Locate the cell with the specified text and output its (X, Y) center coordinate. 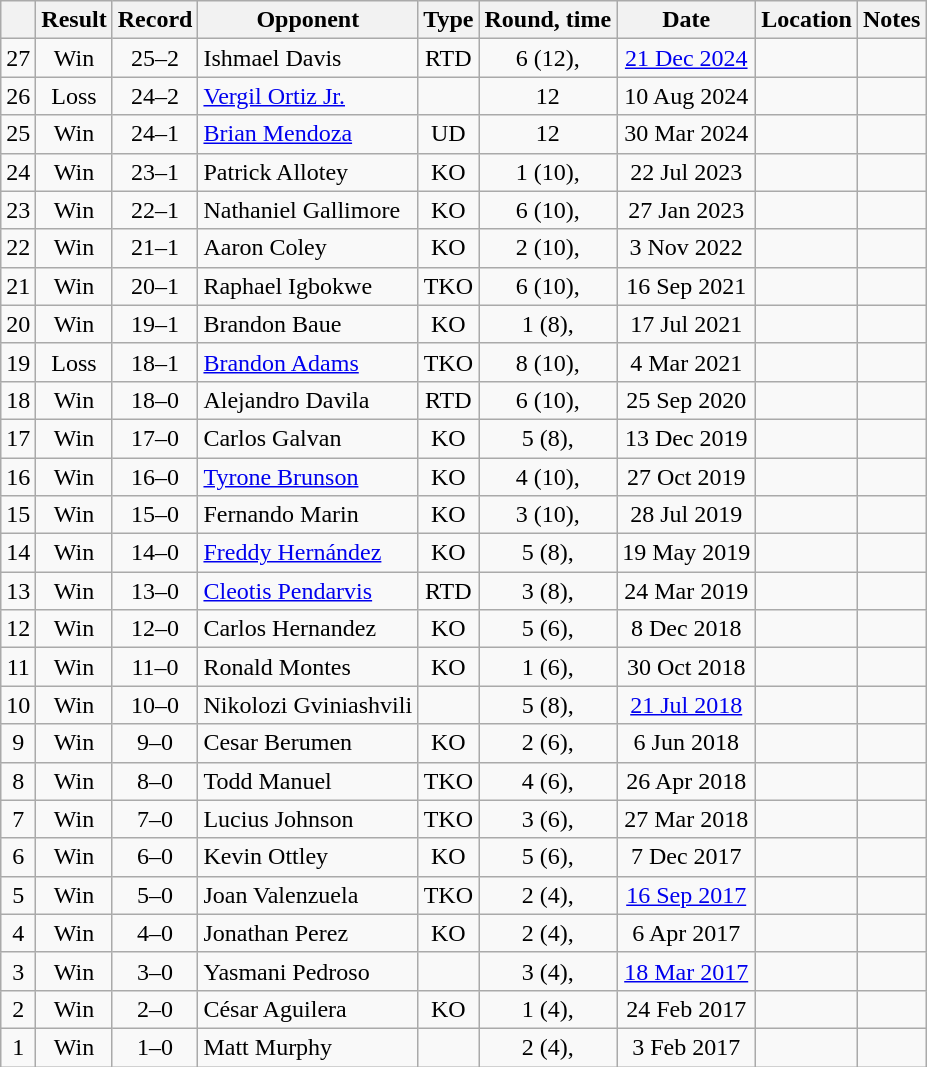
18 (18, 400)
22–1 (155, 210)
6–0 (155, 857)
Nikolozi Gviniashvili (308, 705)
Raphael Igbokwe (308, 286)
Brandon Adams (308, 362)
Carlos Hernandez (308, 629)
5 (18, 895)
19 (18, 362)
15–0 (155, 515)
16 Sep 2017 (686, 895)
24 Mar 2019 (686, 591)
Jonathan Perez (308, 933)
27 Oct 2019 (686, 477)
4 (10), (548, 477)
6 (18, 857)
Nathaniel Gallimore (308, 210)
Yasmani Pedroso (308, 971)
21–1 (155, 248)
7–0 (155, 819)
1 (18, 1047)
24–2 (155, 96)
1 (8), (548, 324)
25–2 (155, 58)
5–0 (155, 895)
Round, time (548, 20)
25 Sep 2020 (686, 400)
Patrick Allotey (308, 172)
11–0 (155, 667)
17–0 (155, 438)
23 (18, 210)
2 (10), (548, 248)
27 (18, 58)
Todd Manuel (308, 781)
Brandon Baue (308, 324)
Aaron Coley (308, 248)
4–0 (155, 933)
4 (18, 933)
6 Apr 2017 (686, 933)
10 Aug 2024 (686, 96)
Vergil Ortiz Jr. (308, 96)
22 Jul 2023 (686, 172)
21 Dec 2024 (686, 58)
8 Dec 2018 (686, 629)
8–0 (155, 781)
Fernando Marin (308, 515)
21 Jul 2018 (686, 705)
Freddy Hernández (308, 553)
3 (10), (548, 515)
4 Mar 2021 (686, 362)
20 (18, 324)
1 (10), (548, 172)
23–1 (155, 172)
Result (74, 20)
3 Feb 2017 (686, 1047)
8 (10), (548, 362)
2 (6), (548, 743)
8 (18, 781)
18 Mar 2017 (686, 971)
UD (448, 134)
10–0 (155, 705)
Brian Mendoza (308, 134)
19 May 2019 (686, 553)
Notes (891, 20)
Date (686, 20)
Cleotis Pendarvis (308, 591)
3 (4), (548, 971)
14 (18, 553)
20–1 (155, 286)
Kevin Ottley (308, 857)
21 (18, 286)
1 (4), (548, 1009)
26 Apr 2018 (686, 781)
Type (448, 20)
16–0 (155, 477)
Ishmael Davis (308, 58)
Location (807, 20)
7 Dec 2017 (686, 857)
26 (18, 96)
13 Dec 2019 (686, 438)
Matt Murphy (308, 1047)
9 (18, 743)
3 Nov 2022 (686, 248)
10 (18, 705)
11 (18, 667)
2–0 (155, 1009)
Alejandro Davila (308, 400)
1 (6), (548, 667)
16 Sep 2021 (686, 286)
3 (6), (548, 819)
30 Oct 2018 (686, 667)
18–1 (155, 362)
Tyrone Brunson (308, 477)
3 (8), (548, 591)
12–0 (155, 629)
17 (18, 438)
Joan Valenzuela (308, 895)
16 (18, 477)
3–0 (155, 971)
19–1 (155, 324)
30 Mar 2024 (686, 134)
27 Jan 2023 (686, 210)
9–0 (155, 743)
24 (18, 172)
27 Mar 2018 (686, 819)
24–1 (155, 134)
18–0 (155, 400)
2 (18, 1009)
6 (12), (548, 58)
15 (18, 515)
13–0 (155, 591)
Record (155, 20)
28 Jul 2019 (686, 515)
13 (18, 591)
Cesar Berumen (308, 743)
17 Jul 2021 (686, 324)
25 (18, 134)
14–0 (155, 553)
22 (18, 248)
3 (18, 971)
César Aguilera (308, 1009)
24 Feb 2017 (686, 1009)
4 (6), (548, 781)
Carlos Galvan (308, 438)
6 Jun 2018 (686, 743)
1–0 (155, 1047)
Opponent (308, 20)
7 (18, 819)
Lucius Johnson (308, 819)
Ronald Montes (308, 667)
